Provide the (X, Y) coordinate of the cell's center where the given text is located.  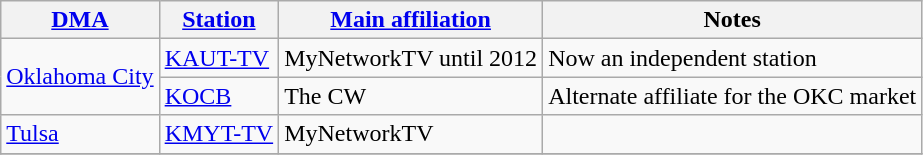
Main affiliation (411, 20)
MyNetworkTV (411, 134)
KOCB (219, 96)
Station (219, 20)
DMA (80, 20)
The CW (411, 96)
KMYT-TV (219, 134)
MyNetworkTV until 2012 (411, 58)
Tulsa (80, 134)
Oklahoma City (80, 77)
KAUT-TV (219, 58)
Notes (732, 20)
Now an independent station (732, 58)
Alternate affiliate for the OKC market (732, 96)
